Pinpoint the cell where the given text exists, returning its [x, y] midpoint coordinate. 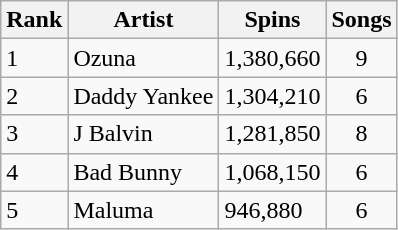
4 [34, 172]
1,304,210 [272, 96]
Songs [362, 20]
Bad Bunny [144, 172]
8 [362, 134]
Daddy Yankee [144, 96]
Ozuna [144, 58]
9 [362, 58]
946,880 [272, 210]
J Balvin [144, 134]
2 [34, 96]
1,068,150 [272, 172]
Rank [34, 20]
Spins [272, 20]
3 [34, 134]
Artist [144, 20]
1 [34, 58]
1,380,660 [272, 58]
1,281,850 [272, 134]
5 [34, 210]
Maluma [144, 210]
